Find where the given text appears and provide that cell's center as (x, y) coordinate. 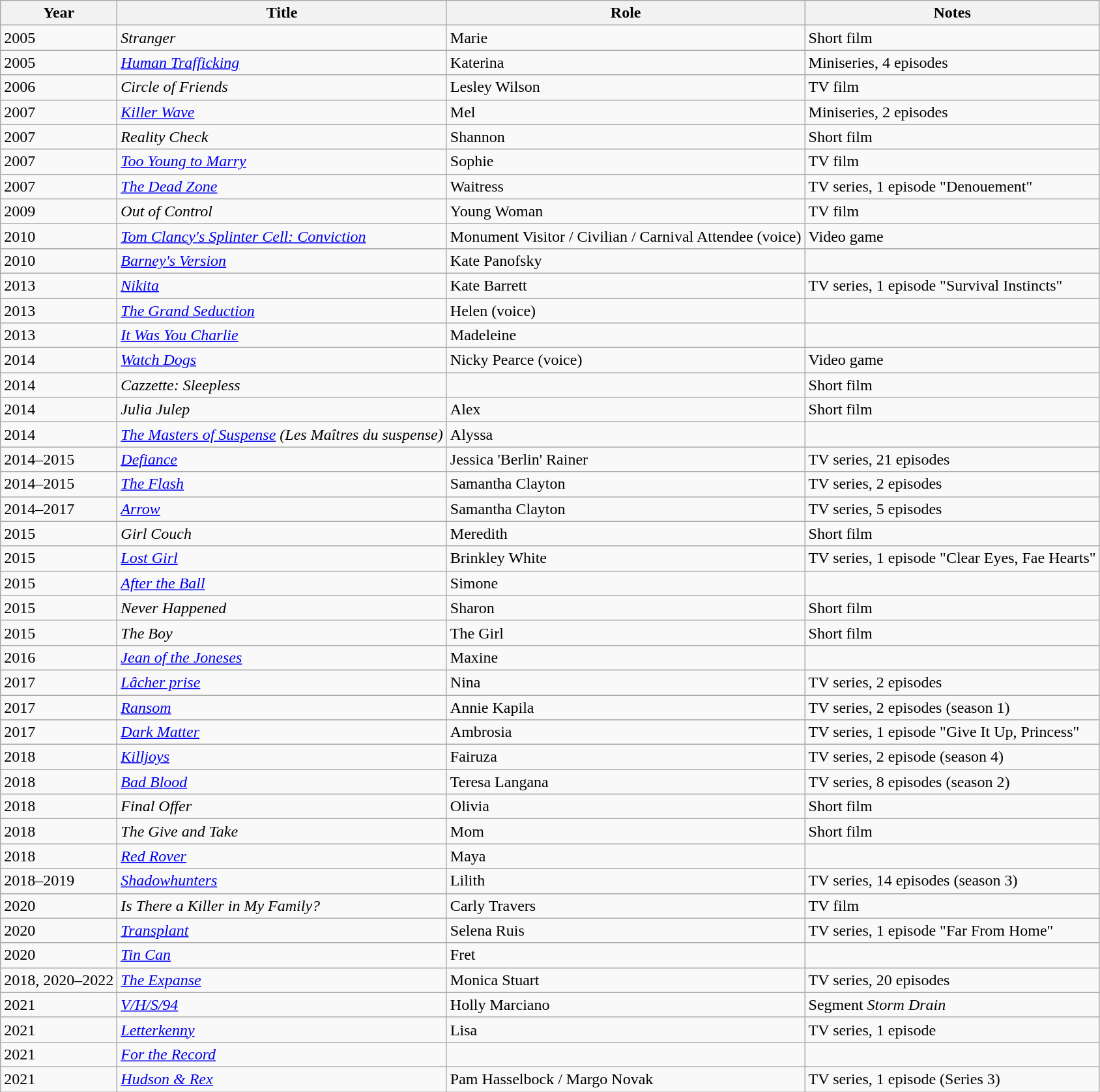
Out of Control (282, 211)
Role (626, 13)
Monument Visitor / Civilian / Carnival Attendee (voice) (626, 236)
Final Offer (282, 807)
Kate Panofsky (626, 261)
Simone (626, 583)
It Was You Charlie (282, 336)
Mel (626, 112)
The Masters of Suspense (Les Maîtres du suspense) (282, 435)
Holly Marciano (626, 1005)
Teresa Langana (626, 782)
Segment Storm Drain (952, 1005)
Never Happened (282, 608)
TV series, 1 episode (952, 1029)
Notes (952, 13)
Ransom (282, 707)
Killjoys (282, 757)
Girl Couch (282, 534)
Katerina (626, 63)
2016 (59, 657)
Alyssa (626, 435)
TV series, 20 episodes (952, 980)
Kate Barrett (626, 285)
Nicky Pearce (voice) (626, 360)
Title (282, 13)
Jean of the Joneses (282, 657)
Circle of Friends (282, 87)
The Give and Take (282, 831)
TV series, 21 episodes (952, 459)
Waitress (626, 186)
Miniseries, 2 episodes (952, 112)
Watch Dogs (282, 360)
2009 (59, 211)
Year (59, 13)
The Flash (282, 484)
TV series, 1 episode "Denouement" (952, 186)
Julia Julep (282, 410)
V/H/S/94 (282, 1005)
Ambrosia (626, 732)
Maxine (626, 657)
Reality Check (282, 137)
TV series, 2 episodes (season 1) (952, 707)
TV series, 8 episodes (season 2) (952, 782)
Barney's Version (282, 261)
Maya (626, 856)
Alex (626, 410)
Tin Can (282, 955)
TV series, 1 episode (Series 3) (952, 1079)
TV series, 1 episode "Far From Home" (952, 930)
Mom (626, 831)
Nikita (282, 285)
Defiance (282, 459)
2014–2017 (59, 509)
Meredith (626, 534)
After the Ball (282, 583)
Jessica 'Berlin' Rainer (626, 459)
Miniseries, 4 episodes (952, 63)
The Expanse (282, 980)
Stranger (282, 38)
TV series, 5 episodes (952, 509)
Lost Girl (282, 558)
Arrow (282, 509)
Monica Stuart (626, 980)
Hudson & Rex (282, 1079)
Fairuza (626, 757)
TV series, 1 episode "Survival Instincts" (952, 285)
Pam Hasselbock / Margo Novak (626, 1079)
Cazzette: Sleepless (282, 385)
Human Trafficking (282, 63)
For the Record (282, 1054)
Shannon (626, 137)
2018, 2020–2022 (59, 980)
The Dead Zone (282, 186)
TV series, 1 episode "Clear Eyes, Fae Hearts" (952, 558)
Lesley Wilson (626, 87)
Helen (voice) (626, 311)
The Girl (626, 633)
Annie Kapila (626, 707)
The Boy (282, 633)
Lilith (626, 881)
Red Rover (282, 856)
Sharon (626, 608)
Shadowhunters (282, 881)
Letterkenny (282, 1029)
Killer Wave (282, 112)
Too Young to Marry (282, 162)
Transplant (282, 930)
TV series, 14 episodes (season 3) (952, 881)
Brinkley White (626, 558)
2006 (59, 87)
TV series, 2 episode (season 4) (952, 757)
Dark Matter (282, 732)
Nina (626, 682)
Fret (626, 955)
Olivia (626, 807)
Carly Travers (626, 906)
The Grand Seduction (282, 311)
TV series, 1 episode "Give It Up, Princess" (952, 732)
Madeleine (626, 336)
Marie (626, 38)
Lâcher prise (282, 682)
Bad Blood (282, 782)
Tom Clancy's Splinter Cell: Conviction (282, 236)
2018–2019 (59, 881)
Selena Ruis (626, 930)
Sophie (626, 162)
Young Woman (626, 211)
Lisa (626, 1029)
Is There a Killer in My Family? (282, 906)
